Scan for the cell matching the given text and deliver its (x, y) coordinate at center. 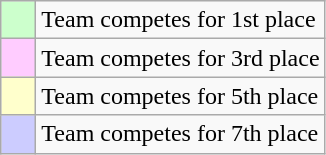
Team competes for 1st place (180, 20)
Team competes for 7th place (180, 134)
Team competes for 5th place (180, 96)
Team competes for 3rd place (180, 58)
